Output the [x, y] coordinate of the center of the cell containing the given text.  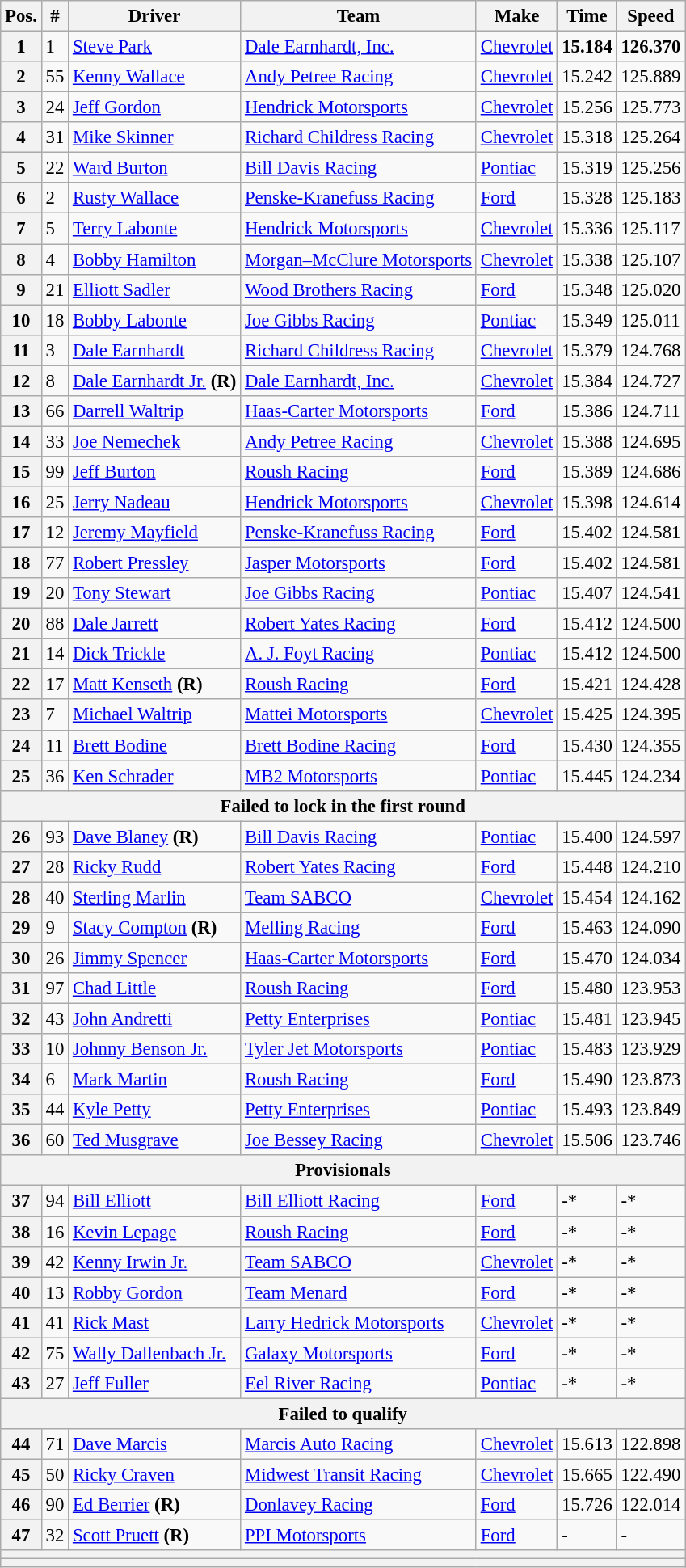
Michael Waltrip [155, 715]
124.034 [651, 958]
Johnny Benson Jr. [155, 1049]
15.348 [587, 289]
Speed [651, 16]
Morgan–McClure Motorsports [359, 259]
15 [21, 472]
124.768 [651, 350]
50 [55, 1474]
Mattei Motorsports [359, 715]
71 [55, 1444]
Jeff Gordon [155, 107]
Jimmy Spencer [155, 958]
15.328 [587, 198]
15.388 [587, 441]
# [55, 16]
15.483 [587, 1049]
35 [21, 1110]
Marcis Auto Racing [359, 1444]
Scott Pruett (R) [155, 1536]
125.889 [651, 77]
123.953 [651, 988]
Rusty Wallace [155, 198]
Failed to qualify [343, 1414]
Tony Stewart [155, 593]
Ken Schrader [155, 776]
Darrell Waltrip [155, 411]
Kyle Petty [155, 1110]
125.773 [651, 107]
124.162 [651, 897]
15.726 [587, 1505]
47 [21, 1536]
97 [55, 988]
Sterling Marlin [155, 897]
A. J. Foyt Racing [359, 654]
Dale Earnhardt Jr. (R) [155, 381]
39 [21, 1262]
15.184 [587, 47]
15.319 [587, 168]
126.370 [651, 47]
Ed Berrier (R) [155, 1505]
15.400 [587, 837]
30 [21, 958]
123.945 [651, 1019]
123.849 [651, 1110]
Midwest Transit Racing [359, 1474]
15.386 [587, 411]
Ward Burton [155, 168]
19 [21, 593]
77 [55, 563]
Robert Pressley [155, 563]
124.395 [651, 715]
38 [21, 1232]
15.242 [587, 77]
Donlavey Racing [359, 1505]
15.480 [587, 988]
Team [359, 16]
MB2 Motorsports [359, 776]
Terry Labonte [155, 229]
15.407 [587, 593]
15.448 [587, 867]
Brett Bodine [155, 745]
Dick Trickle [155, 654]
123.746 [651, 1140]
15.349 [587, 320]
124.355 [651, 745]
45 [21, 1474]
15.493 [587, 1110]
Melling Racing [359, 928]
Jeff Fuller [155, 1384]
Ricky Rudd [155, 867]
15.454 [587, 897]
Jerry Nadeau [155, 502]
15.430 [587, 745]
Jeff Burton [155, 472]
75 [55, 1353]
Eel River Racing [359, 1384]
Dave Blaney (R) [155, 837]
15.425 [587, 715]
Stacy Compton (R) [155, 928]
Robby Gordon [155, 1292]
Bill Elliott Racing [359, 1201]
15.336 [587, 229]
125.011 [651, 320]
66 [55, 411]
Jeremy Mayfield [155, 533]
124.597 [651, 837]
99 [55, 472]
Elliott Sadler [155, 289]
124.686 [651, 472]
125.183 [651, 198]
Team Menard [359, 1292]
15.665 [587, 1474]
Wally Dallenbach Jr. [155, 1353]
15.398 [587, 502]
15.421 [587, 685]
Rick Mast [155, 1322]
90 [55, 1505]
Mike Skinner [155, 137]
Larry Hedrick Motorsports [359, 1322]
Wood Brothers Racing [359, 289]
Chad Little [155, 988]
123.929 [651, 1049]
15.384 [587, 381]
Ted Musgrave [155, 1140]
124.727 [651, 381]
124.090 [651, 928]
Joe Bessey Racing [359, 1140]
88 [55, 624]
Jasper Motorsports [359, 563]
Kevin Lepage [155, 1232]
93 [55, 837]
46 [21, 1505]
122.490 [651, 1474]
Brett Bodine Racing [359, 745]
122.898 [651, 1444]
125.020 [651, 289]
29 [21, 928]
124.210 [651, 867]
Failed to lock in the first round [343, 806]
123.873 [651, 1080]
Dave Marcis [155, 1444]
15.338 [587, 259]
15.256 [587, 107]
Ricky Craven [155, 1474]
94 [55, 1201]
Provisionals [343, 1171]
Kenny Irwin Jr. [155, 1262]
15.613 [587, 1444]
60 [55, 1140]
John Andretti [155, 1019]
124.711 [651, 411]
15.318 [587, 137]
23 [21, 715]
PPI Motorsports [359, 1536]
Driver [155, 16]
37 [21, 1201]
125.107 [651, 259]
15.389 [587, 472]
Bill Elliott [155, 1201]
124.614 [651, 502]
15.463 [587, 928]
15.490 [587, 1080]
Steve Park [155, 47]
15.506 [587, 1140]
Make [516, 16]
125.264 [651, 137]
122.014 [651, 1505]
Matt Kenseth (R) [155, 685]
15.379 [587, 350]
Galaxy Motorsports [359, 1353]
Bobby Hamilton [155, 259]
Kenny Wallace [155, 77]
Bobby Labonte [155, 320]
124.541 [651, 593]
34 [21, 1080]
125.256 [651, 168]
124.695 [651, 441]
Dale Jarrett [155, 624]
15.470 [587, 958]
Dale Earnhardt [155, 350]
15.481 [587, 1019]
Time [587, 16]
Pos. [21, 16]
125.117 [651, 229]
124.428 [651, 685]
15.445 [587, 776]
124.234 [651, 776]
Joe Nemechek [155, 441]
Mark Martin [155, 1080]
55 [55, 77]
Tyler Jet Motorsports [359, 1049]
